Return [x, y] of the center of cell containing provided text 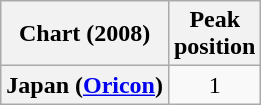
Chart (2008) [85, 34]
Japan (Oricon) [85, 85]
1 [214, 85]
Peakposition [214, 34]
